Identify which cell holds the provided text, then report its (X, Y) central coordinate. 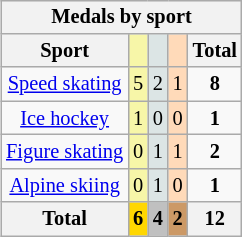
Medals by sport (122, 17)
12 (215, 219)
Speed skating (64, 84)
8 (215, 84)
4 (158, 219)
5 (138, 84)
Ice hockey (64, 118)
Sport (64, 51)
Alpine skiing (64, 185)
6 (138, 219)
Figure skating (64, 152)
